Return the [X, Y] coordinate for the center point of the cell that contains the specified text.  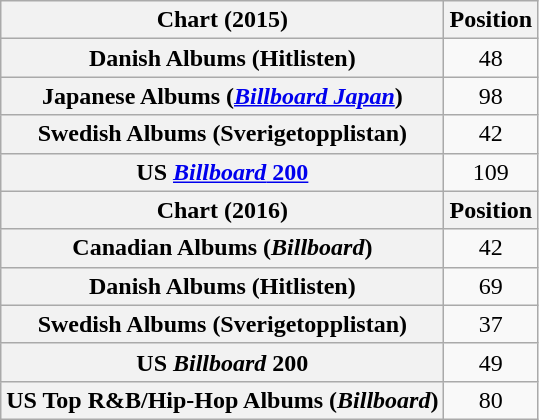
Chart (2016) [222, 210]
69 [491, 286]
Japanese Albums (Billboard Japan) [222, 96]
US Top R&B/Hip-Hop Albums (Billboard) [222, 400]
Canadian Albums (Billboard) [222, 248]
49 [491, 362]
Chart (2015) [222, 20]
80 [491, 400]
37 [491, 324]
48 [491, 58]
109 [491, 172]
98 [491, 96]
